Identify which cell holds the provided text, then report its [X, Y] central coordinate. 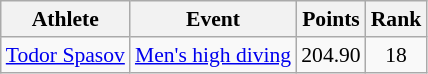
Points [330, 19]
18 [396, 55]
204.90 [330, 55]
Rank [396, 19]
Athlete [66, 19]
Men's high diving [213, 55]
Todor Spasov [66, 55]
Event [213, 19]
